From the cell containing the given text, extract its center point as [x, y] coordinate. 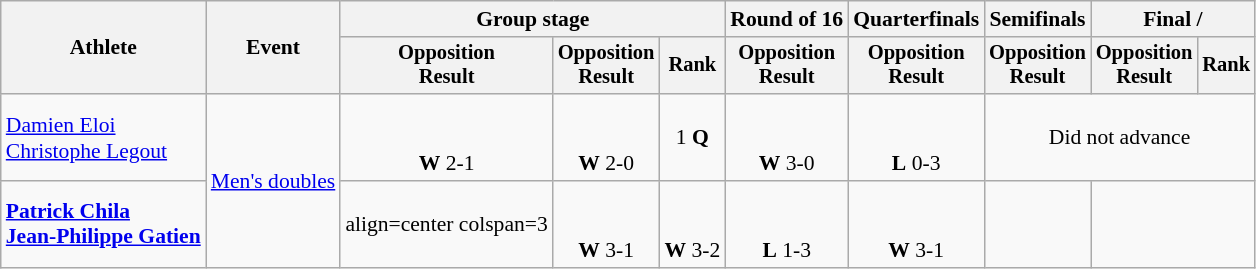
Men's doubles [274, 180]
Group stage [532, 19]
Damien Eloi Christophe Legout [104, 138]
W 2-1 [446, 138]
W 3-0 [786, 138]
Event [274, 48]
1 Q [692, 138]
Did not advance [1120, 138]
Semifinals [1038, 19]
L 1-3 [786, 224]
W 2-0 [606, 138]
Athlete [104, 48]
L 0-3 [916, 138]
Round of 16 [786, 19]
Final / [1173, 19]
Patrick Chila Jean-Philippe Gatien [104, 224]
W 3-2 [692, 224]
Quarterfinals [916, 19]
align=center colspan=3 [446, 224]
